Provide the [X, Y] coordinate of the cell's center where the given text is located.  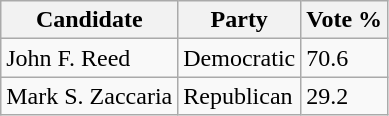
70.6 [344, 58]
Candidate [90, 20]
Mark S. Zaccaria [90, 96]
Vote % [344, 20]
John F. Reed [90, 58]
29.2 [344, 96]
Republican [240, 96]
Democratic [240, 58]
Party [240, 20]
